For the text-containing cell, return its midpoint in (x, y) coordinate format. 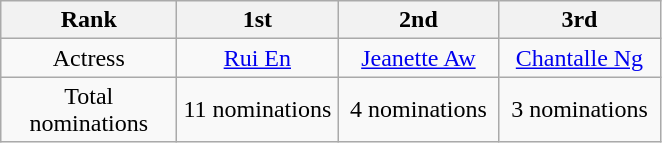
Rui En (258, 58)
Rank (89, 20)
4 nominations (418, 110)
Actress (89, 58)
Chantalle Ng (580, 58)
11 nominations (258, 110)
3 nominations (580, 110)
1st (258, 20)
2nd (418, 20)
Total nominations (89, 110)
3rd (580, 20)
Jeanette Aw (418, 58)
